From the cell containing the given text, extract its center point as [X, Y] coordinate. 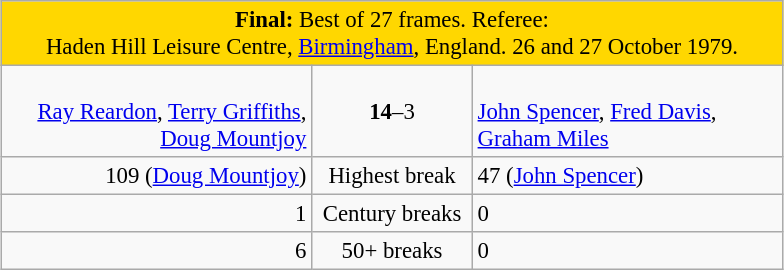
Final: Best of 27 frames. Referee: Haden Hill Leisure Centre, Birmingham, England. 26 and 27 October 1979. [392, 34]
14–3 [392, 112]
Highest break [392, 176]
Ray Reardon, Terry Griffiths, Doug Mountjoy [156, 112]
John Spencer, Fred Davis, Graham Miles [628, 112]
1 [156, 214]
6 [156, 251]
Century breaks [392, 214]
109 (Doug Mountjoy) [156, 176]
47 (John Spencer) [628, 176]
50+ breaks [392, 251]
